From the cell containing the given text, extract its center point as [X, Y] coordinate. 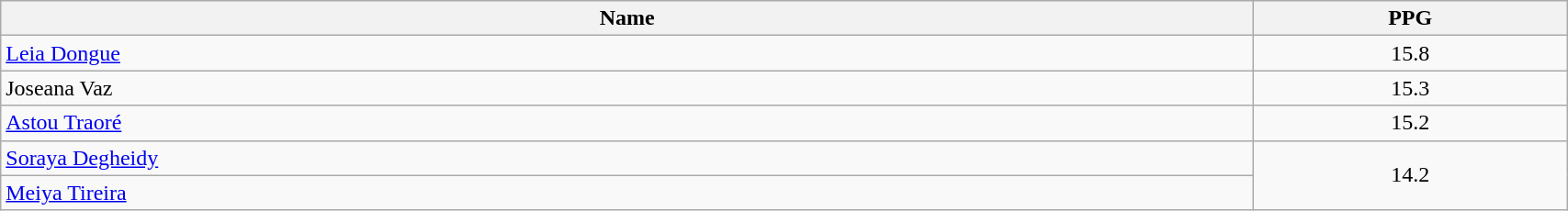
Name [627, 18]
15.8 [1411, 53]
PPG [1411, 18]
15.3 [1411, 88]
15.2 [1411, 123]
Leia Dongue [627, 53]
Soraya Degheidy [627, 158]
Joseana Vaz [627, 88]
Astou Traoré [627, 123]
Meiya Tireira [627, 193]
14.2 [1411, 175]
